Locate the cell with the specified text and output its (x, y) center coordinate. 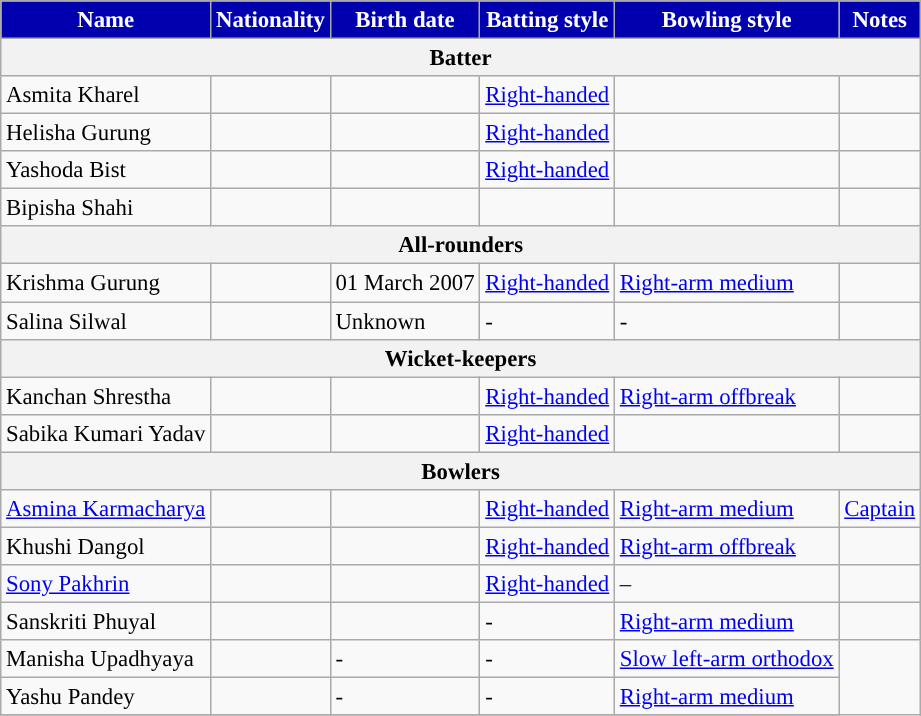
Notes (880, 20)
Yashu Pandey (106, 697)
– (727, 584)
Asmina Karmacharya (106, 509)
Helisha Gurung (106, 133)
Unknown (405, 321)
Sabika Kumari Yadav (106, 433)
Kanchan Shrestha (106, 396)
Yashoda Bist (106, 170)
Manisha Upadhyaya (106, 659)
Sony Pakhrin (106, 584)
Salina Silwal (106, 321)
Khushi Dangol (106, 546)
Krishma Gurung (106, 283)
Wicket-keepers (461, 358)
Sanskriti Phuyal (106, 621)
Slow left-arm orthodox (727, 659)
Batter (461, 58)
01 March 2007 (405, 283)
Birth date (405, 20)
Asmita Kharel (106, 95)
Bowling style (727, 20)
Bipisha Shahi (106, 208)
Nationality (270, 20)
All-rounders (461, 245)
Name (106, 20)
Batting style (548, 20)
Captain (880, 509)
Bowlers (461, 471)
